Return [X, Y] of the center of cell containing provided text 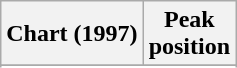
Chart (1997) [72, 34]
Peakposition [189, 34]
